Scan for the cell matching the given text and deliver its (x, y) coordinate at center. 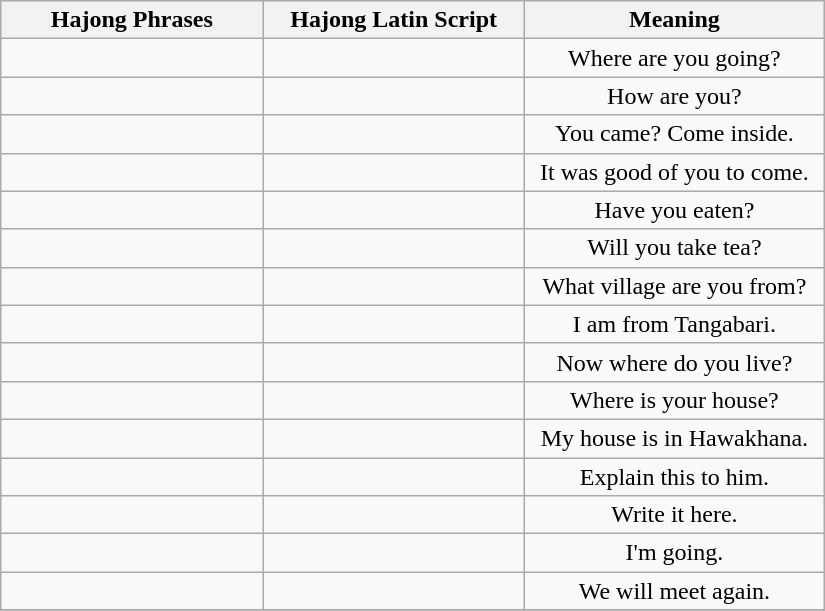
Where is your house? (675, 400)
Have you eaten? (675, 210)
Explain this to him. (675, 477)
I am from Tangabari. (675, 324)
Will you take tea? (675, 248)
We will meet again. (675, 591)
You came? Come inside. (675, 134)
How are you? (675, 96)
What village are you from? (675, 286)
My house is in Hawakhana. (675, 438)
Where are you going? (675, 58)
Hajong Phrases (132, 20)
Now where do you live? (675, 362)
Meaning (675, 20)
Hajong Latin Script (394, 20)
Write it here. (675, 515)
It was good of you to come. (675, 172)
I'm going. (675, 553)
